Capture the cell that displays the provided text and extract its [x, y] central coordinate. 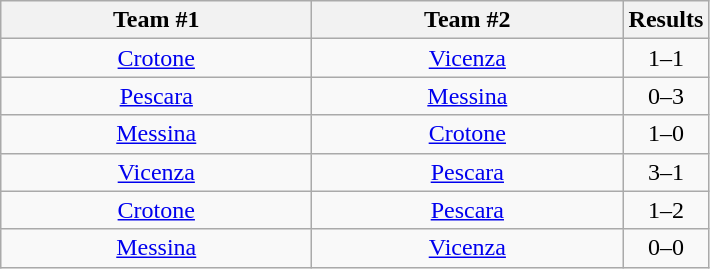
Results [666, 20]
0–3 [666, 96]
Team #2 [468, 20]
1–0 [666, 134]
1–2 [666, 210]
0–0 [666, 248]
Team #1 [156, 20]
1–1 [666, 58]
3–1 [666, 172]
